Return (X, Y) of the center of cell containing provided text 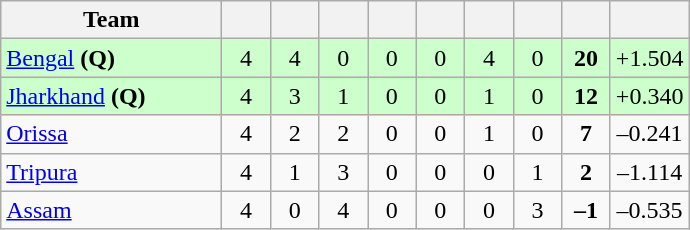
7 (586, 134)
+1.504 (650, 58)
Team (112, 20)
–0.241 (650, 134)
Orissa (112, 134)
–0.535 (650, 210)
Tripura (112, 172)
Jharkhand (Q) (112, 96)
12 (586, 96)
+0.340 (650, 96)
–1.114 (650, 172)
Assam (112, 210)
Bengal (Q) (112, 58)
20 (586, 58)
–1 (586, 210)
